Determine the [X, Y] coordinate at the center of the cell enclosing the given text.  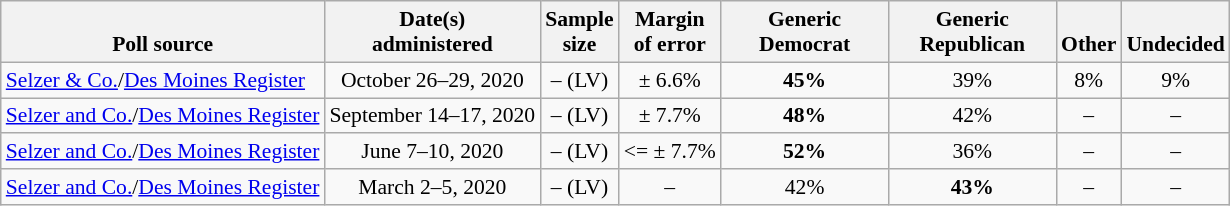
September 14–17, 2020 [432, 116]
Marginof error [670, 32]
<= ± 7.7% [670, 152]
± 6.6% [670, 80]
Poll source [163, 32]
52% [805, 152]
± 7.7% [670, 116]
Samplesize [579, 32]
GenericDemocrat [805, 32]
39% [972, 80]
43% [972, 187]
GenericRepublican [972, 32]
June 7–10, 2020 [432, 152]
March 2–5, 2020 [432, 187]
45% [805, 80]
36% [972, 152]
Date(s)administered [432, 32]
48% [805, 116]
October 26–29, 2020 [432, 80]
9% [1175, 80]
Other [1088, 32]
Selzer & Co./Des Moines Register [163, 80]
8% [1088, 80]
Undecided [1175, 32]
